Return [X, Y] of the center of cell containing provided text 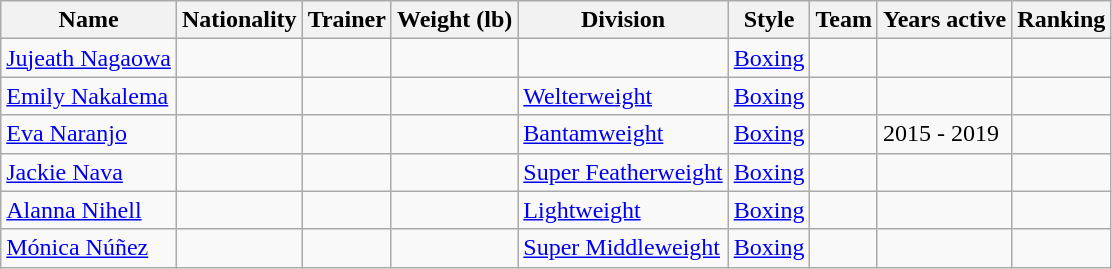
Jujeath Nagaowa [89, 58]
Super Middleweight [623, 248]
Eva Naranjo [89, 134]
Alanna Nihell [89, 210]
Welterweight [623, 96]
Division [623, 20]
Nationality [239, 20]
Style [769, 20]
Bantamweight [623, 134]
Name [89, 20]
Ranking [1062, 20]
Emily Nakalema [89, 96]
Mónica Núñez [89, 248]
Trainer [346, 20]
Jackie Nava [89, 172]
Years active [944, 20]
Weight (lb) [454, 20]
2015 - 2019 [944, 134]
Super Featherweight [623, 172]
Lightweight [623, 210]
Team [844, 20]
